From the cell containing the given text, extract its center point as [x, y] coordinate. 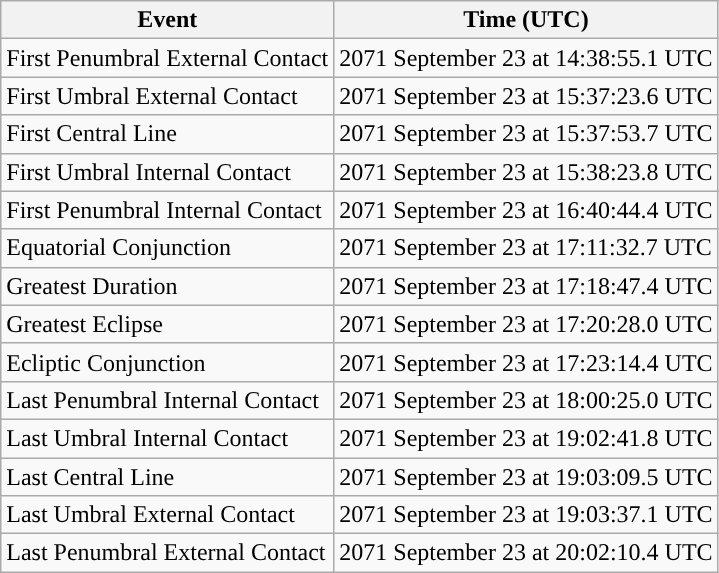
2071 September 23 at 19:02:41.8 UTC [526, 438]
2071 September 23 at 17:20:28.0 UTC [526, 324]
2071 September 23 at 19:03:09.5 UTC [526, 477]
Equatorial Conjunction [168, 248]
First Penumbral External Contact [168, 58]
Event [168, 20]
2071 September 23 at 17:23:14.4 UTC [526, 362]
2071 September 23 at 15:37:53.7 UTC [526, 134]
Greatest Eclipse [168, 324]
Last Penumbral Internal Contact [168, 400]
First Central Line [168, 134]
Ecliptic Conjunction [168, 362]
Last Central Line [168, 477]
Last Umbral Internal Contact [168, 438]
Time (UTC) [526, 20]
2071 September 23 at 20:02:10.4 UTC [526, 553]
Greatest Duration [168, 286]
2071 September 23 at 17:18:47.4 UTC [526, 286]
2071 September 23 at 19:03:37.1 UTC [526, 515]
2071 September 23 at 15:37:23.6 UTC [526, 96]
2071 September 23 at 18:00:25.0 UTC [526, 400]
2071 September 23 at 16:40:44.4 UTC [526, 210]
First Umbral External Contact [168, 96]
2071 September 23 at 14:38:55.1 UTC [526, 58]
First Umbral Internal Contact [168, 172]
2071 September 23 at 15:38:23.8 UTC [526, 172]
2071 September 23 at 17:11:32.7 UTC [526, 248]
First Penumbral Internal Contact [168, 210]
Last Umbral External Contact [168, 515]
Last Penumbral External Contact [168, 553]
